Locate the cell with the specified text and output its [X, Y] center coordinate. 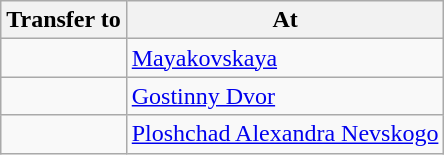
Gostinny Dvor [285, 96]
Transfer to [64, 20]
At [285, 20]
Ploshchad Alexandra Nevskogo [285, 134]
Mayakovskaya [285, 58]
